Scan for the cell matching the given text and deliver its [X, Y] coordinate at center. 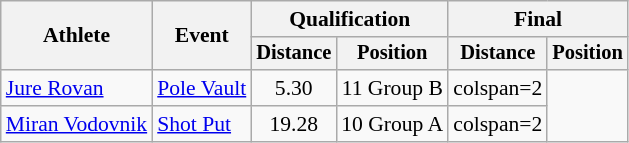
Event [202, 36]
Qualification [350, 19]
5.30 [294, 88]
Pole Vault [202, 88]
Final [538, 19]
Shot Put [202, 124]
11 Group B [392, 88]
Athlete [76, 36]
Jure Rovan [76, 88]
19.28 [294, 124]
10 Group A [392, 124]
Miran Vodovnik [76, 124]
